Provide the (x, y) coordinate of the cell's center where the given text is located.  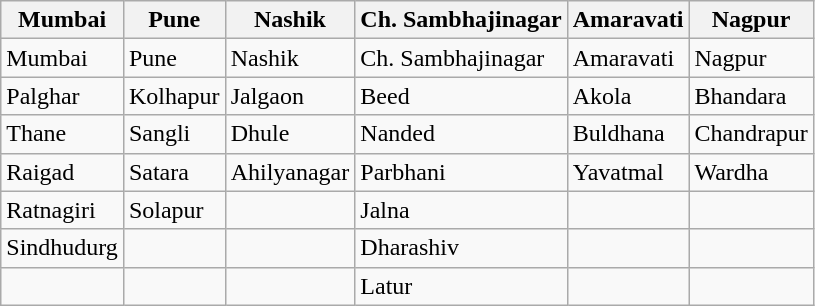
Sindhudurg (62, 248)
Solapur (174, 210)
Kolhapur (174, 96)
Sangli (174, 134)
Beed (461, 96)
Dhule (290, 134)
Ahilyanagar (290, 172)
Satara (174, 172)
Raigad (62, 172)
Akola (628, 96)
Jalgaon (290, 96)
Bhandara (751, 96)
Dharashiv (461, 248)
Nanded (461, 134)
Latur (461, 286)
Yavatmal (628, 172)
Jalna (461, 210)
Palghar (62, 96)
Parbhani (461, 172)
Thane (62, 134)
Wardha (751, 172)
Buldhana (628, 134)
Ratnagiri (62, 210)
Chandrapur (751, 134)
